From the cell containing the given text, extract its center point as [X, Y] coordinate. 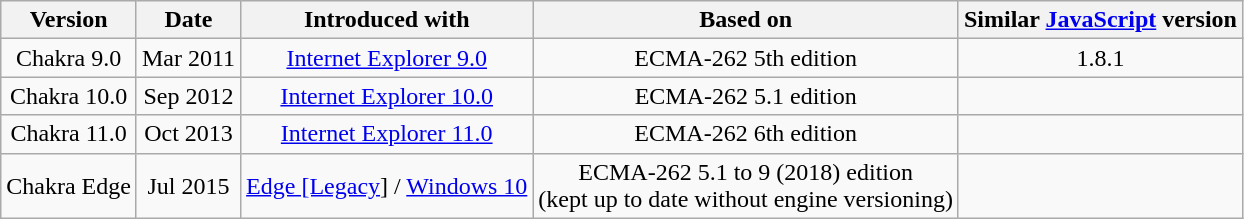
Internet Explorer 11.0 [387, 134]
Edge [Legacy] / Windows 10 [387, 186]
Introduced with [387, 20]
Version [69, 20]
Based on [746, 20]
Sep 2012 [188, 96]
Internet Explorer 10.0 [387, 96]
Chakra Edge [69, 186]
Chakra 11.0 [69, 134]
Chakra 9.0 [69, 58]
Date [188, 20]
ECMA-262 6th edition [746, 134]
Mar 2011 [188, 58]
ECMA-262 5.1 edition [746, 96]
Internet Explorer 9.0 [387, 58]
ECMA-262 5th edition [746, 58]
Oct 2013 [188, 134]
Jul 2015 [188, 186]
Chakra 10.0 [69, 96]
ECMA-262 5.1 to 9 (2018) edition(kept up to date without engine versioning) [746, 186]
1.8.1 [1100, 58]
Similar JavaScript version [1100, 20]
